Pinpoint the cell where the given text exists, returning its [X, Y] midpoint coordinate. 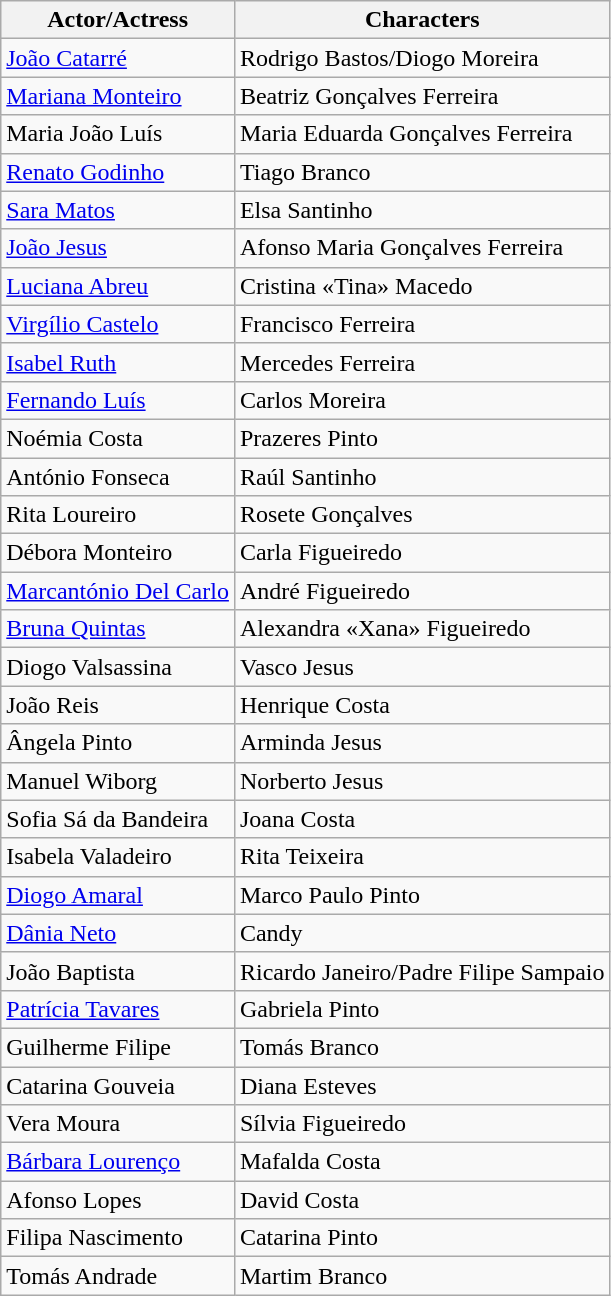
Isabela Valadeiro [118, 857]
Sara Matos [118, 210]
Rosete Gonçalves [422, 515]
Maria João Luís [118, 134]
Catarina Pinto [422, 1238]
Tomás Andrade [118, 1276]
Rita Loureiro [118, 515]
Tomás Branco [422, 1047]
Beatriz Gonçalves Ferreira [422, 96]
Characters [422, 20]
Patrícia Tavares [118, 1009]
Fernando Luís [118, 400]
Marco Paulo Pinto [422, 895]
João Jesus [118, 248]
Actor/Actress [118, 20]
Raúl Santinho [422, 477]
Bárbara Lourenço [118, 1162]
Dânia Neto [118, 933]
Prazeres Pinto [422, 438]
Vasco Jesus [422, 667]
Joana Costa [422, 819]
Cristina «Tina» Macedo [422, 286]
Vera Moura [118, 1124]
Francisco Ferreira [422, 324]
Isabel Ruth [118, 362]
Diana Esteves [422, 1085]
João Reis [118, 705]
Rodrigo Bastos/Diogo Moreira [422, 58]
Norberto Jesus [422, 781]
Mariana Monteiro [118, 96]
Tiago Branco [422, 172]
Martim Branco [422, 1276]
Virgílio Castelo [118, 324]
João Catarré [118, 58]
Mafalda Costa [422, 1162]
Mercedes Ferreira [422, 362]
Renato Godinho [118, 172]
Carlos Moreira [422, 400]
Catarina Gouveia [118, 1085]
Afonso Maria Gonçalves Ferreira [422, 248]
Elsa Santinho [422, 210]
Ângela Pinto [118, 743]
André Figueiredo [422, 591]
Henrique Costa [422, 705]
Noémia Costa [118, 438]
Marcantónio Del Carlo [118, 591]
Diogo Amaral [118, 895]
Alexandra «Xana» Figueiredo [422, 629]
João Baptista [118, 971]
Ricardo Janeiro/Padre Filipe Sampaio [422, 971]
Bruna Quintas [118, 629]
Guilherme Filipe [118, 1047]
Sofia Sá da Bandeira [118, 819]
António Fonseca [118, 477]
Rita Teixeira [422, 857]
Arminda Jesus [422, 743]
Maria Eduarda Gonçalves Ferreira [422, 134]
Luciana Abreu [118, 286]
Gabriela Pinto [422, 1009]
Afonso Lopes [118, 1200]
Filipa Nascimento [118, 1238]
Sílvia Figueiredo [422, 1124]
Carla Figueiredo [422, 553]
Manuel Wiborg [118, 781]
Diogo Valsassina [118, 667]
David Costa [422, 1200]
Débora Monteiro [118, 553]
Candy [422, 933]
